Provide the (x, y) coordinate of the cell's center where the given text is located.  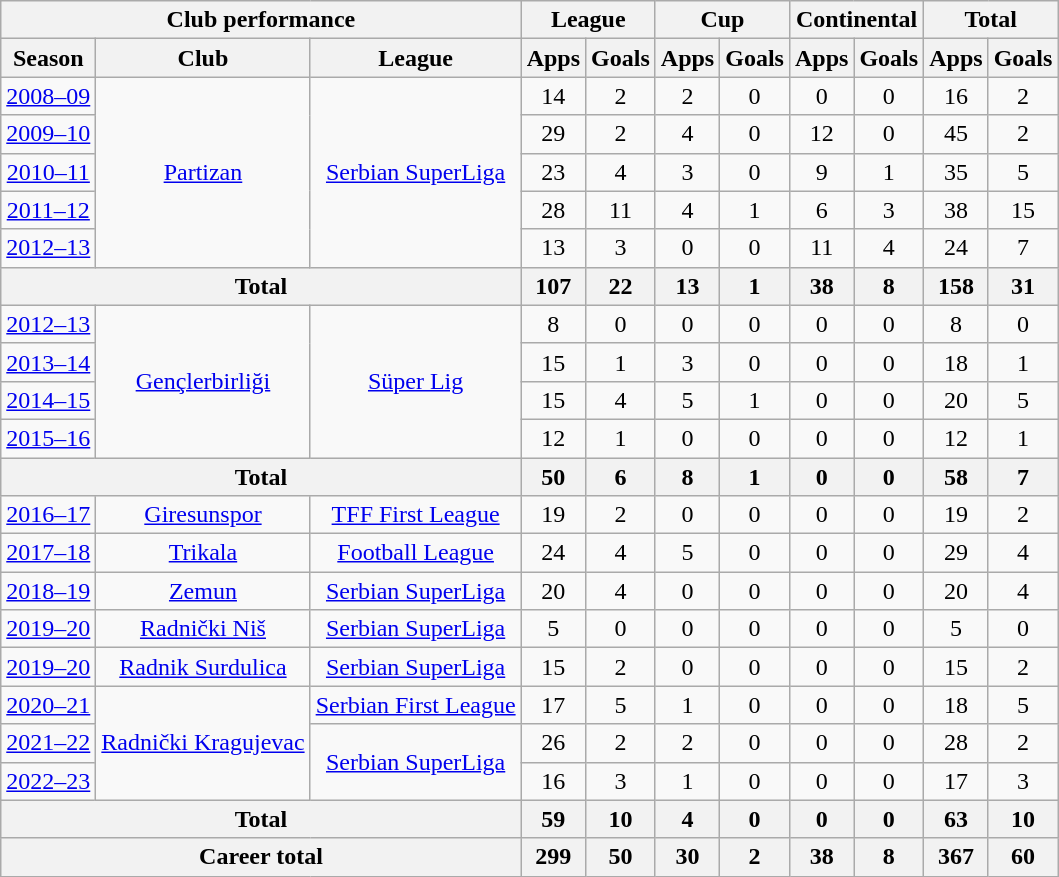
2010–11 (48, 172)
60 (1023, 857)
63 (956, 819)
2018–19 (48, 591)
Trikala (203, 553)
107 (553, 286)
2017–18 (48, 553)
26 (553, 743)
Radnički Niš (203, 629)
Football League (416, 553)
58 (956, 477)
22 (621, 286)
Club performance (261, 20)
30 (687, 857)
2016–17 (48, 515)
35 (956, 172)
Club (203, 58)
23 (553, 172)
14 (553, 96)
2022–23 (48, 781)
Continental (856, 20)
2013–14 (48, 362)
31 (1023, 286)
Radnik Surdulica (203, 667)
Radnički Kragujevac (203, 743)
2011–12 (48, 210)
Giresunspor (203, 515)
2008–09 (48, 96)
2020–21 (48, 705)
Cup (722, 20)
Gençlerbirliği (203, 381)
Zemun (203, 591)
9 (821, 172)
299 (553, 857)
Career total (261, 857)
Serbian First League (416, 705)
2009–10 (48, 134)
2021–22 (48, 743)
Süper Lig (416, 381)
59 (553, 819)
2014–15 (48, 400)
158 (956, 286)
Season (48, 58)
45 (956, 134)
367 (956, 857)
TFF First League (416, 515)
Partizan (203, 172)
2015–16 (48, 438)
